Detect which cell encompasses the target text, then output its (X, Y) center coordinate. 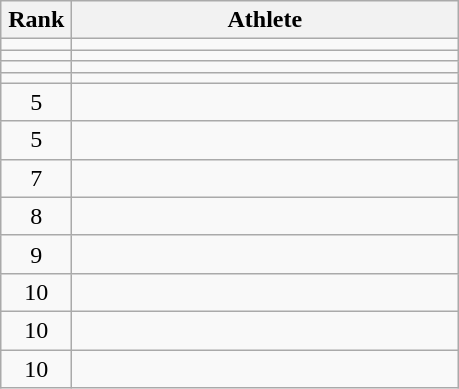
7 (36, 178)
9 (36, 254)
Athlete (265, 20)
8 (36, 216)
Rank (36, 20)
